Find where the given text appears and provide that cell's center as [X, Y] coordinate. 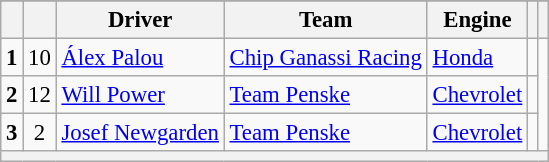
12 [40, 95]
Will Power [140, 95]
10 [40, 58]
Driver [140, 20]
Team [326, 20]
Álex Palou [140, 58]
1 [12, 58]
Honda [477, 58]
3 [12, 133]
Josef Newgarden [140, 133]
Engine [477, 20]
Chip Ganassi Racing [326, 58]
